Output the (x, y) coordinate of the center of the cell containing the given text.  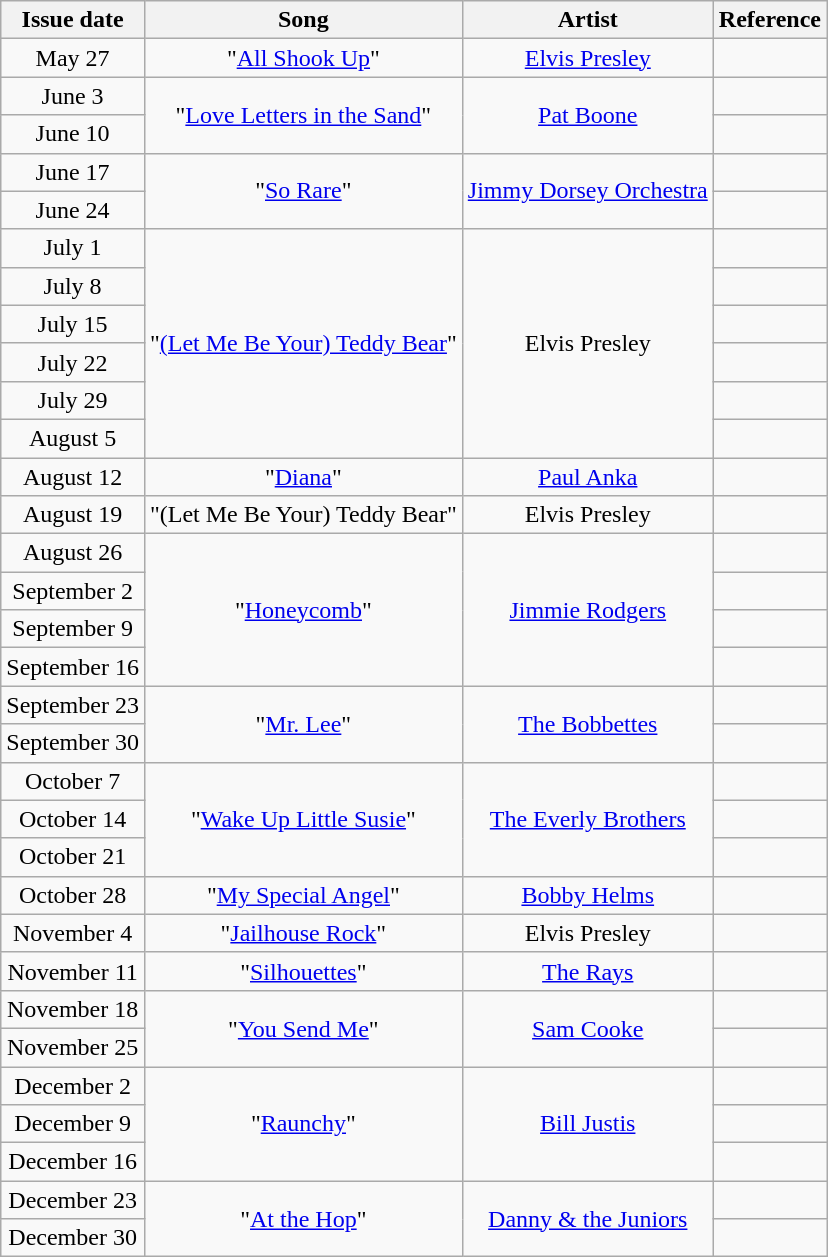
November 18 (73, 1009)
August 19 (73, 515)
July 15 (73, 324)
June 17 (73, 172)
July 8 (73, 286)
Artist (588, 20)
August 5 (73, 438)
June 10 (73, 134)
November 11 (73, 971)
"All Shook Up" (303, 58)
August 12 (73, 477)
Sam Cooke (588, 1028)
"At the Hop" (303, 1219)
May 27 (73, 58)
August 26 (73, 553)
November 4 (73, 933)
December 30 (73, 1238)
"Raunchy" (303, 1123)
The Rays (588, 971)
The Everly Brothers (588, 819)
Reference (770, 20)
September 30 (73, 743)
November 25 (73, 1047)
"Honeycomb" (303, 610)
Jimmie Rodgers (588, 610)
"Mr. Lee" (303, 724)
October 7 (73, 781)
September 16 (73, 667)
July 29 (73, 400)
October 21 (73, 857)
Bobby Helms (588, 895)
"My Special Angel" (303, 895)
September 2 (73, 591)
Jimmy Dorsey Orchestra (588, 191)
December 16 (73, 1162)
December 23 (73, 1200)
July 1 (73, 248)
"Love Letters in the Sand" (303, 115)
October 28 (73, 895)
July 22 (73, 362)
December 9 (73, 1124)
Pat Boone (588, 115)
Bill Justis (588, 1123)
June 24 (73, 210)
Issue date (73, 20)
"Jailhouse Rock" (303, 933)
December 2 (73, 1085)
"Silhouettes" (303, 971)
September 9 (73, 629)
Paul Anka (588, 477)
Song (303, 20)
The Bobbettes (588, 724)
October 14 (73, 819)
"So Rare" (303, 191)
"Diana" (303, 477)
"Wake Up Little Susie" (303, 819)
"You Send Me" (303, 1028)
Danny & the Juniors (588, 1219)
September 23 (73, 705)
June 3 (73, 96)
